For the text-containing cell, return its midpoint in [X, Y] coordinate format. 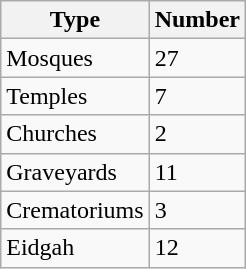
12 [197, 248]
11 [197, 172]
Crematoriums [75, 210]
3 [197, 210]
2 [197, 134]
Number [197, 20]
Graveyards [75, 172]
7 [197, 96]
Type [75, 20]
Churches [75, 134]
Temples [75, 96]
Mosques [75, 58]
27 [197, 58]
Eidgah [75, 248]
